For the text-containing cell, return its midpoint in [x, y] coordinate format. 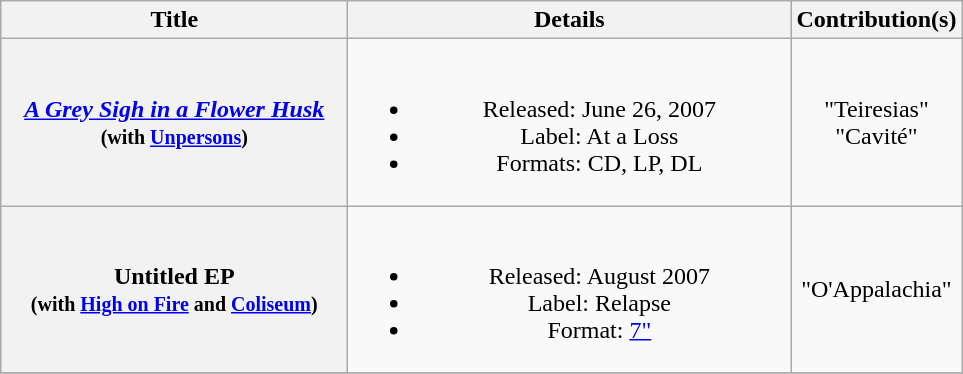
Released: June 26, 2007Label: At a LossFormats: CD, LP, DL [570, 122]
Contribution(s) [876, 20]
Untitled EP(with High on Fire and Coliseum) [174, 290]
Title [174, 20]
"Teiresias""Cavité" [876, 122]
A Grey Sigh in a Flower Husk(with Unpersons) [174, 122]
"O'Appalachia" [876, 290]
Released: August 2007Label: RelapseFormat: 7" [570, 290]
Details [570, 20]
